Find where the given text appears and provide that cell's center as (x, y) coordinate. 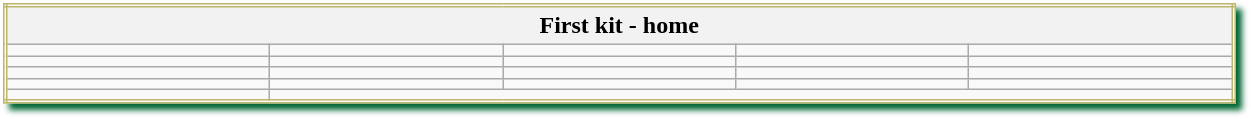
First kit - home (619, 25)
